Pinpoint the cell where the given text exists, returning its [x, y] midpoint coordinate. 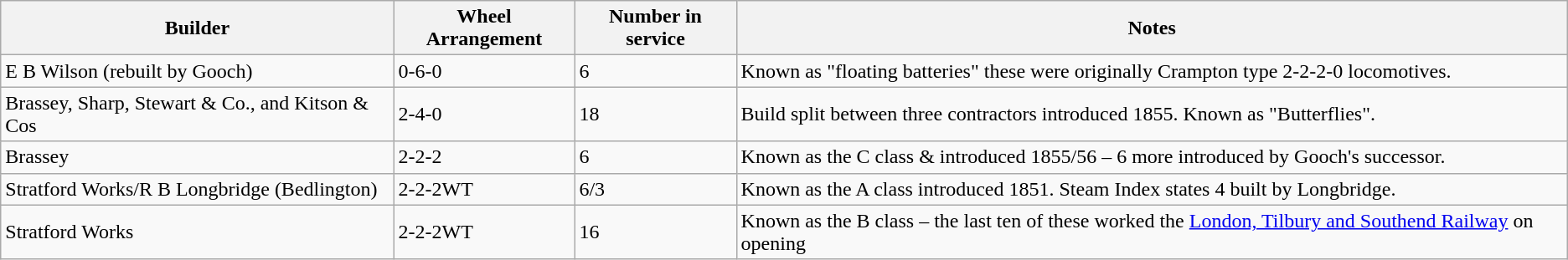
0-6-0 [484, 71]
Wheel Arrangement [484, 28]
Build split between three contractors introduced 1855. Known as "Butterflies". [1152, 114]
Stratford Works/R B Longbridge (Bedlington) [198, 189]
E B Wilson (rebuilt by Gooch) [198, 71]
2-2-2 [484, 157]
Known as the A class introduced 1851. Steam Index states 4 built by Longbridge. [1152, 189]
Known as "floating batteries" these were originally Crampton type 2-2-2-0 locomotives. [1152, 71]
Known as the B class – the last ten of these worked the London, Tilbury and Southend Railway on opening [1152, 232]
2-4-0 [484, 114]
Stratford Works [198, 232]
Number in service [655, 28]
16 [655, 232]
18 [655, 114]
Brassey [198, 157]
Known as the C class & introduced 1855/56 – 6 more introduced by Gooch's successor. [1152, 157]
6/3 [655, 189]
Builder [198, 28]
Notes [1152, 28]
Brassey, Sharp, Stewart & Co., and Kitson & Cos [198, 114]
